Scan for the cell matching the given text and deliver its [X, Y] coordinate at center. 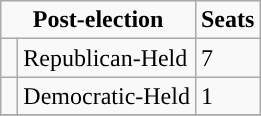
7 [227, 58]
Post-election [98, 20]
Democratic-Held [107, 96]
Seats [227, 20]
Republican-Held [107, 58]
1 [227, 96]
